Search for the cell housing the specified text and yield its (x, y) center coordinate. 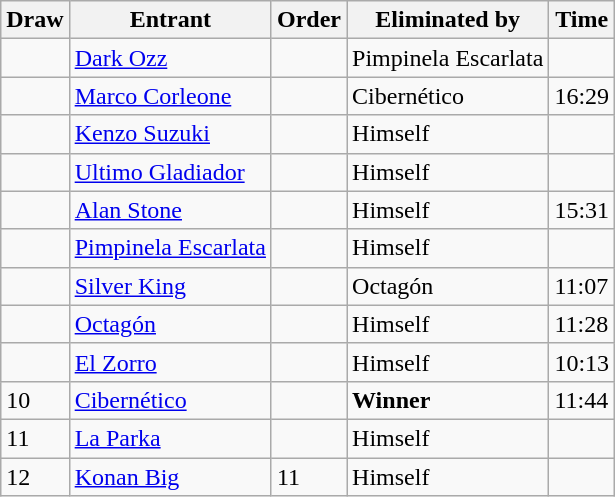
Eliminated by (448, 20)
Silver King (170, 286)
Time (582, 20)
11:28 (582, 324)
16:29 (582, 96)
El Zorro (170, 362)
10 (35, 400)
10:13 (582, 362)
Marco Corleone (170, 96)
Draw (35, 20)
12 (35, 477)
La Parka (170, 438)
Alan Stone (170, 210)
11:07 (582, 286)
Entrant (170, 20)
Ultimo Gladiador (170, 172)
Kenzo Suzuki (170, 134)
Dark Ozz (170, 58)
15:31 (582, 210)
Winner (448, 400)
11:44 (582, 400)
Order (308, 20)
Konan Big (170, 477)
